Return the (X, Y) coordinate for the center point of the cell that contains the specified text.  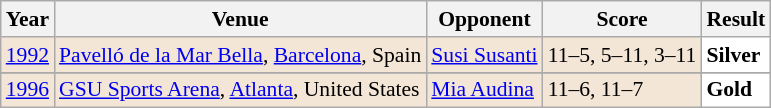
Venue (240, 19)
Opponent (484, 19)
GSU Sports Arena, Atlanta, United States (240, 90)
11–5, 5–11, 3–11 (622, 55)
Pavelló de la Mar Bella, Barcelona, Spain (240, 55)
Result (736, 19)
Score (622, 19)
Year (28, 19)
Mia Audina (484, 90)
1992 (28, 55)
Gold (736, 90)
11–6, 11–7 (622, 90)
Susi Susanti (484, 55)
1996 (28, 90)
Silver (736, 55)
